Pinpoint the cell where the given text exists, returning its [X, Y] midpoint coordinate. 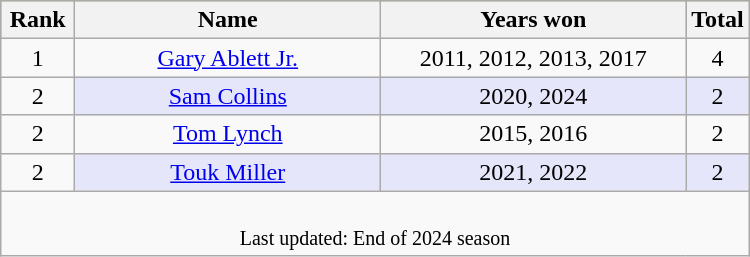
4 [718, 58]
Touk Miller [228, 172]
Years won [534, 20]
2011, 2012, 2013, 2017 [534, 58]
Total [718, 20]
2021, 2022 [534, 172]
2020, 2024 [534, 96]
Tom Lynch [228, 134]
Rank [38, 20]
Name [228, 20]
Last updated: End of 2024 season [375, 224]
2015, 2016 [534, 134]
Gary Ablett Jr. [228, 58]
Sam Collins [228, 96]
1 [38, 58]
